Provide the (X, Y) coordinate of the cell's center where the given text is located.  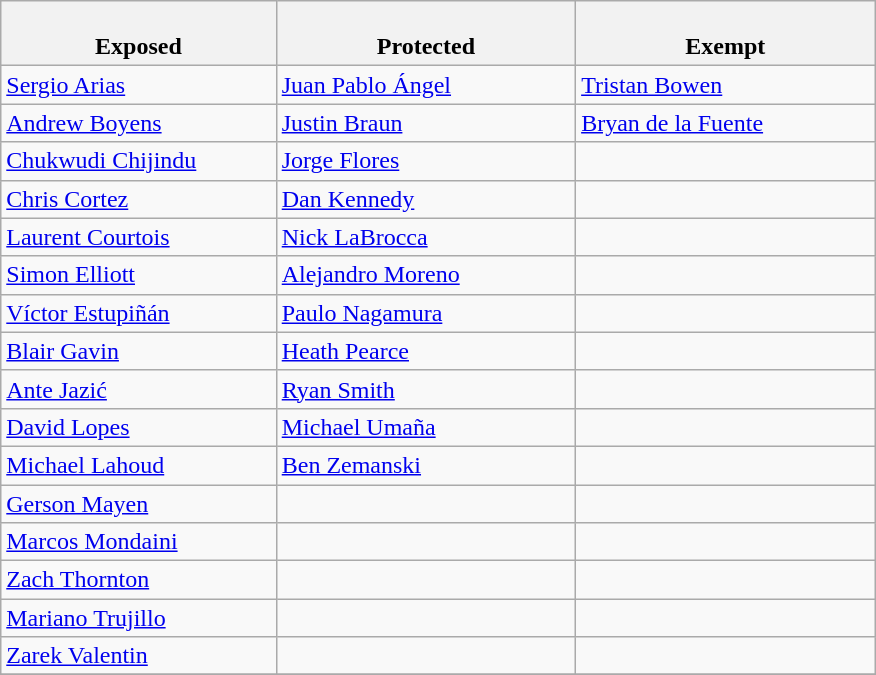
Jorge Flores (426, 161)
Paulo Nagamura (426, 313)
Zarek Valentin (138, 656)
Ben Zemanski (426, 465)
Chris Cortez (138, 199)
David Lopes (138, 427)
Blair Gavin (138, 351)
Tristan Bowen (726, 85)
Protected (426, 34)
Zach Thornton (138, 580)
Ryan Smith (426, 389)
Juan Pablo Ángel (426, 85)
Ante Jazić (138, 389)
Exempt (726, 34)
Laurent Courtois (138, 237)
Mariano Trujillo (138, 618)
Nick LaBrocca (426, 237)
Víctor Estupiñán (138, 313)
Michael Lahoud (138, 465)
Andrew Boyens (138, 123)
Bryan de la Fuente (726, 123)
Heath Pearce (426, 351)
Exposed (138, 34)
Gerson Mayen (138, 503)
Alejandro Moreno (426, 275)
Dan Kennedy (426, 199)
Chukwudi Chijindu (138, 161)
Marcos Mondaini (138, 542)
Justin Braun (426, 123)
Simon Elliott (138, 275)
Michael Umaña (426, 427)
Sergio Arias (138, 85)
